Pinpoint the cell where the given text exists, returning its [x, y] midpoint coordinate. 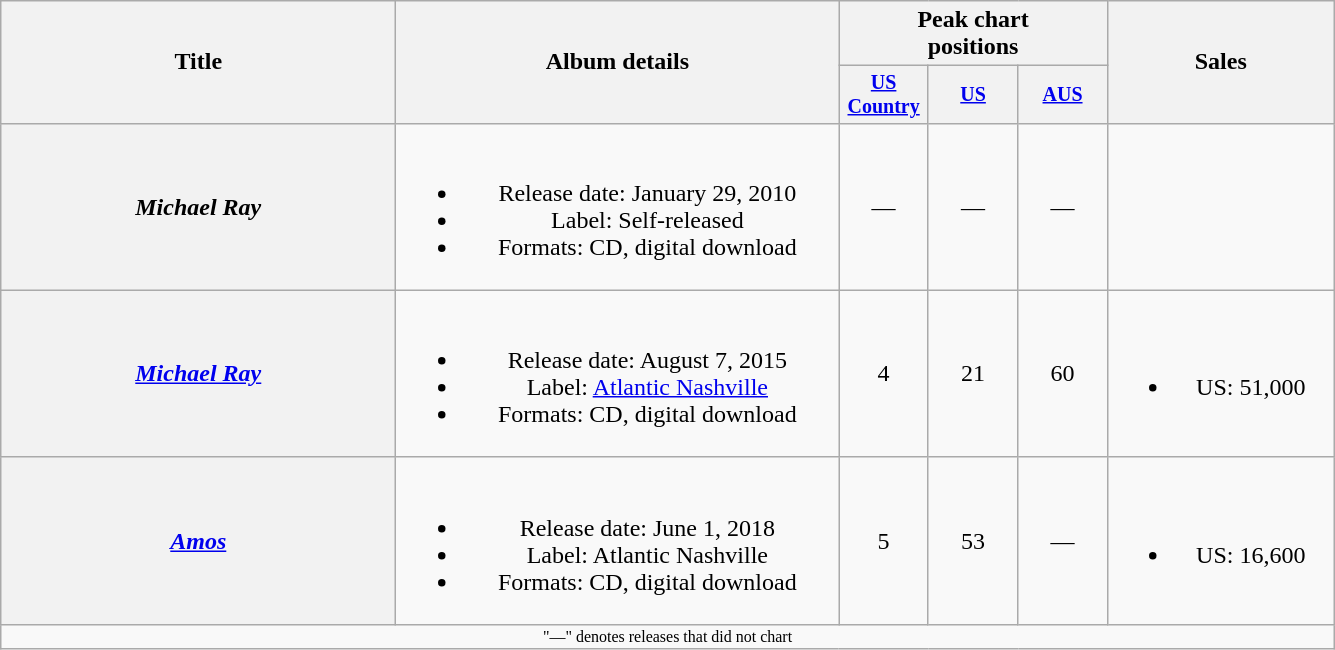
US Country [884, 94]
Peak chartpositions [973, 34]
Release date: August 7, 2015Label: Atlantic NashvilleFormats: CD, digital download [618, 374]
53 [972, 540]
60 [1062, 374]
4 [884, 374]
Sales [1220, 62]
Release date: June 1, 2018Label: Atlantic NashvilleFormats: CD, digital download [618, 540]
Amos [198, 540]
Title [198, 62]
Album details [618, 62]
Release date: January 29, 2010Label: Self-releasedFormats: CD, digital download [618, 206]
21 [972, 374]
AUS [1062, 94]
"—" denotes releases that did not chart [668, 636]
US: 16,600 [1220, 540]
5 [884, 540]
US: 51,000 [1220, 374]
US [972, 94]
